Capture the cell that displays the provided text and extract its (X, Y) central coordinate. 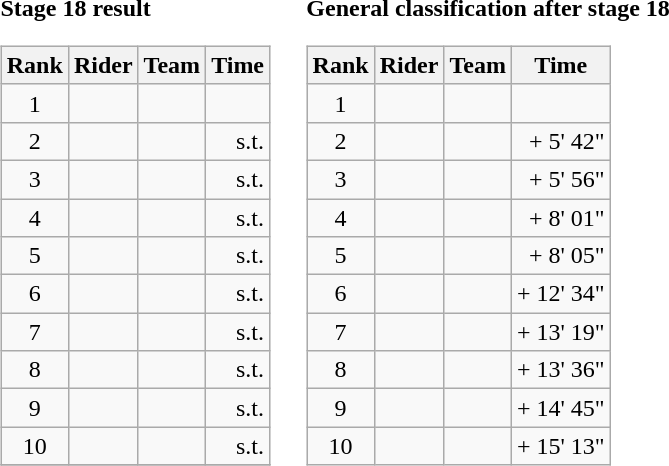
+ 12' 34" (560, 294)
+ 13' 36" (560, 370)
+ 5' 56" (560, 179)
+ 5' 42" (560, 141)
+ 14' 45" (560, 408)
+ 15' 13" (560, 446)
+ 8' 05" (560, 256)
+ 8' 01" (560, 217)
+ 13' 19" (560, 332)
